Provide the [X, Y] coordinate of the cell's center where the given text is located.  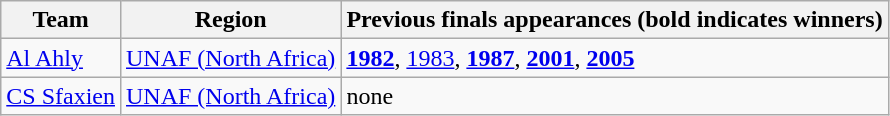
CS Sfaxien [61, 96]
Al Ahly [61, 58]
Region [230, 20]
none [614, 96]
1982, 1983, 1987, 2001, 2005 [614, 58]
Team [61, 20]
Previous finals appearances (bold indicates winners) [614, 20]
